Provide the [X, Y] coordinate of the cell's center where the given text is located.  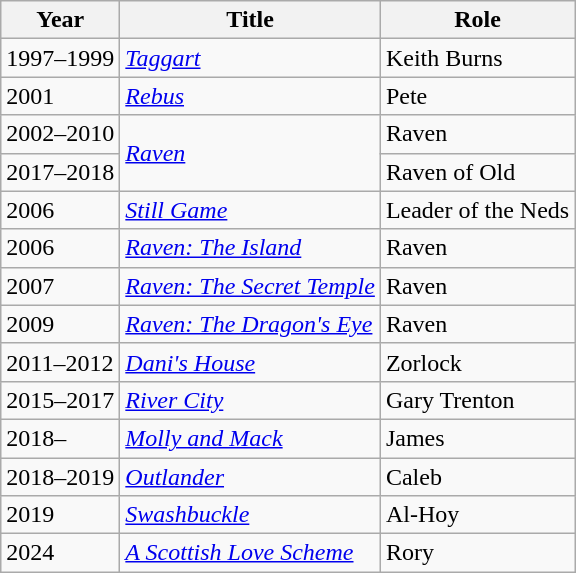
2018–2019 [60, 477]
Raven: The Island [250, 248]
Still Game [250, 210]
2018– [60, 438]
Rebus [250, 96]
River City [250, 400]
Swashbuckle [250, 515]
Leader of the Neds [477, 210]
2001 [60, 96]
2024 [60, 553]
Raven of Old [477, 172]
2019 [60, 515]
James [477, 438]
Dani's House [250, 362]
Title [250, 20]
Keith Burns [477, 58]
Al-Hoy [477, 515]
Rory [477, 553]
Role [477, 20]
Raven: The Dragon's Eye [250, 324]
Caleb [477, 477]
Taggart [250, 58]
2015–2017 [60, 400]
Pete [477, 96]
Year [60, 20]
1997–1999 [60, 58]
2009 [60, 324]
2011–2012 [60, 362]
Outlander [250, 477]
2007 [60, 286]
A Scottish Love Scheme [250, 553]
2017–2018 [60, 172]
Gary Trenton [477, 400]
Zorlock [477, 362]
Raven: The Secret Temple [250, 286]
2002–2010 [60, 134]
Molly and Mack [250, 438]
